Return (X, Y) of the center of cell containing provided text 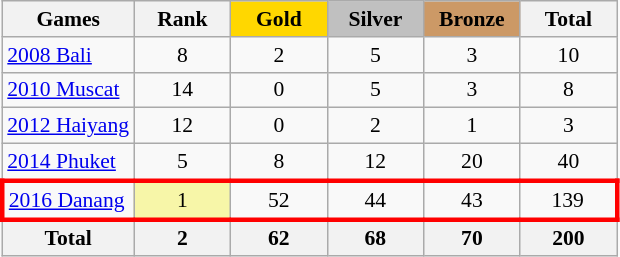
200 (568, 238)
68 (376, 238)
2016 Danang (68, 200)
Bronze (472, 19)
2008 Bali (68, 55)
14 (182, 90)
10 (568, 55)
Games (68, 19)
139 (568, 200)
Rank (182, 19)
20 (472, 162)
2012 Haiyang (68, 126)
Silver (376, 19)
2014 Phuket (68, 162)
43 (472, 200)
44 (376, 200)
40 (568, 162)
70 (472, 238)
52 (280, 200)
62 (280, 238)
2010 Muscat (68, 90)
Gold (280, 19)
